Determine the [X, Y] coordinate at the center of the cell enclosing the given text.  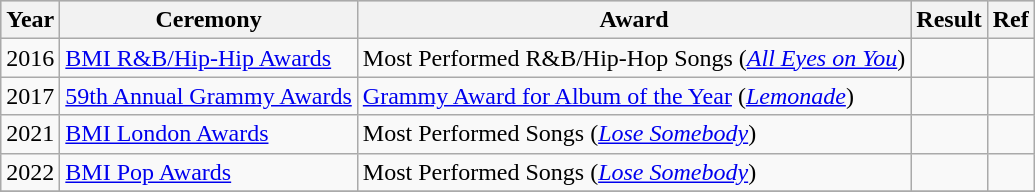
2017 [30, 96]
2022 [30, 172]
Ref [1010, 20]
Result [949, 20]
2021 [30, 134]
Year [30, 20]
BMI Pop Awards [208, 172]
Most Performed R&B/Hip-Hop Songs (All Eyes on You) [634, 58]
Grammy Award for Album of the Year (Lemonade) [634, 96]
BMI R&B/Hip-Hip Awards [208, 58]
Ceremony [208, 20]
BMI London Awards [208, 134]
2016 [30, 58]
Award [634, 20]
59th Annual Grammy Awards [208, 96]
